Return (X, Y) of the center of cell containing provided text 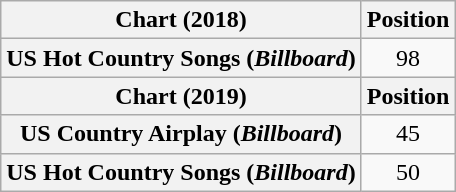
Chart (2019) (181, 96)
Chart (2018) (181, 20)
45 (408, 134)
98 (408, 58)
50 (408, 172)
US Country Airplay (Billboard) (181, 134)
